Search for the cell housing the specified text and yield its (x, y) center coordinate. 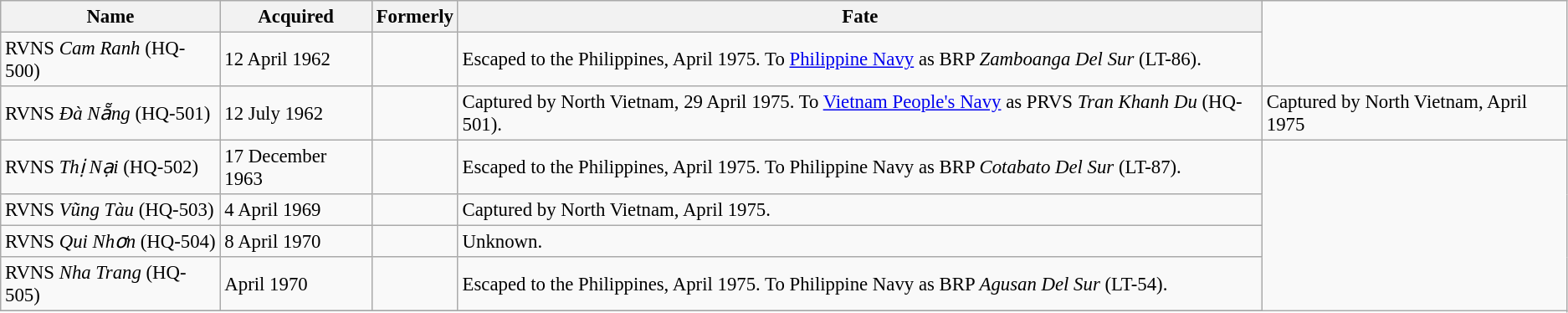
17 December 1963 (296, 167)
RVNS Đà Nẵng (HQ-501) (110, 114)
Captured by North Vietnam, 29 April 1975. To Vietnam People's Navy as PRVS Tran Khanh Du (HQ-501). (860, 114)
RVNS Thị Nại (HQ-502) (110, 167)
12 April 1962 (296, 60)
Acquired (296, 17)
Captured by North Vietnam, April 1975 (1414, 114)
4 April 1969 (296, 210)
8 April 1970 (296, 242)
Unknown. (860, 242)
Formerly (415, 17)
Name (110, 17)
Captured by North Vietnam, April 1975. (860, 210)
RVNS Qui Nhơn (HQ-504) (110, 242)
April 1970 (296, 285)
Fate (860, 17)
RVNS Cam Ranh (HQ-500) (110, 60)
Escaped to the Philippines, April 1975. To Philippine Navy as BRP Agusan Del Sur (LT-54). (860, 285)
RVNS Nha Trang (HQ-505) (110, 285)
RVNS Vũng Tàu (HQ-503) (110, 210)
Escaped to the Philippines, April 1975. To Philippine Navy as BRP Zamboanga Del Sur (LT-86). (860, 60)
Escaped to the Philippines, April 1975. To Philippine Navy as BRP Cotabato Del Sur (LT-87). (860, 167)
12 July 1962 (296, 114)
